Find where the given text appears and provide that cell's center as (X, Y) coordinate. 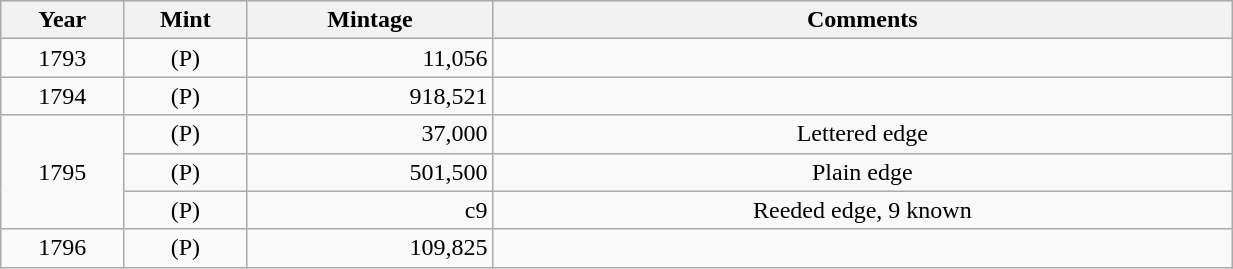
c9 (370, 210)
1795 (62, 172)
1793 (62, 58)
918,521 (370, 96)
11,056 (370, 58)
Comments (862, 20)
1794 (62, 96)
Mint (186, 20)
1796 (62, 248)
109,825 (370, 248)
501,500 (370, 172)
Mintage (370, 20)
37,000 (370, 134)
Reeded edge, 9 known (862, 210)
Plain edge (862, 172)
Lettered edge (862, 134)
Year (62, 20)
